Pinpoint the cell where the given text exists, returning its [x, y] midpoint coordinate. 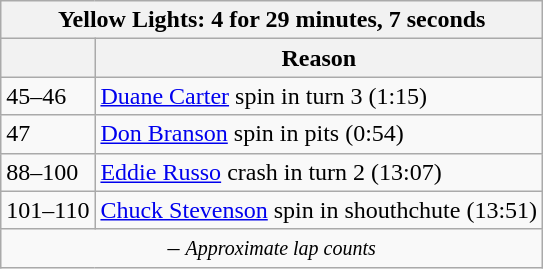
45–46 [48, 96]
Eddie Russo crash in turn 2 (13:07) [319, 172]
88–100 [48, 172]
– Approximate lap counts [272, 248]
Yellow Lights: 4 for 29 minutes, 7 seconds [272, 20]
Chuck Stevenson spin in shouthchute (13:51) [319, 210]
47 [48, 134]
101–110 [48, 210]
Reason [319, 58]
Duane Carter spin in turn 3 (1:15) [319, 96]
Don Branson spin in pits (0:54) [319, 134]
